For the text-containing cell, return its midpoint in [X, Y] coordinate format. 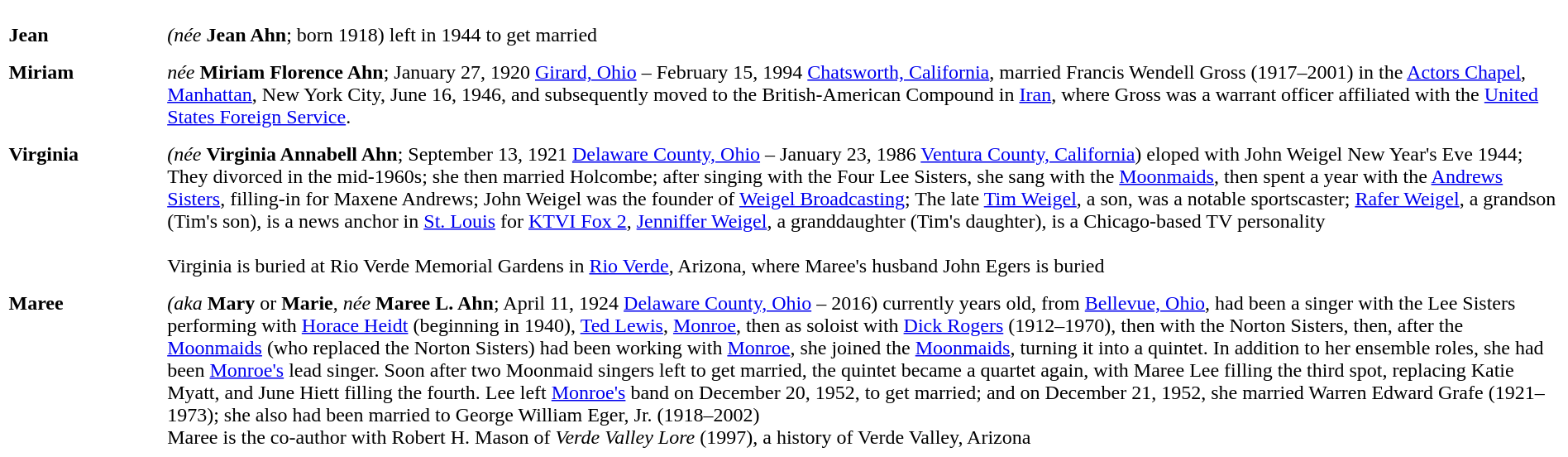
Maree [81, 370]
Virginia [81, 210]
Miriam [81, 94]
(née Jean Ahn; born 1918) left in 1944 to get married [863, 35]
Jean [81, 35]
